Determine the [X, Y] coordinate at the center of the cell enclosing the given text.  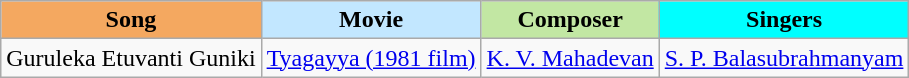
Song [131, 20]
K. V. Mahadevan [570, 58]
S. P. Balasubrahmanyam [784, 58]
Guruleka Etuvanti Guniki [131, 58]
Composer [570, 20]
Singers [784, 20]
Tyagayya (1981 film) [371, 58]
Movie [371, 20]
